Pinpoint the cell where the given text exists, returning its (x, y) midpoint coordinate. 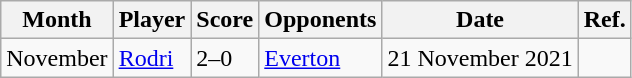
21 November 2021 (480, 58)
November (57, 58)
Month (57, 20)
Everton (320, 58)
Score (225, 20)
Rodri (152, 58)
Date (480, 20)
Ref. (604, 20)
Opponents (320, 20)
Player (152, 20)
2–0 (225, 58)
